Find where the given text appears and provide that cell's center as (x, y) coordinate. 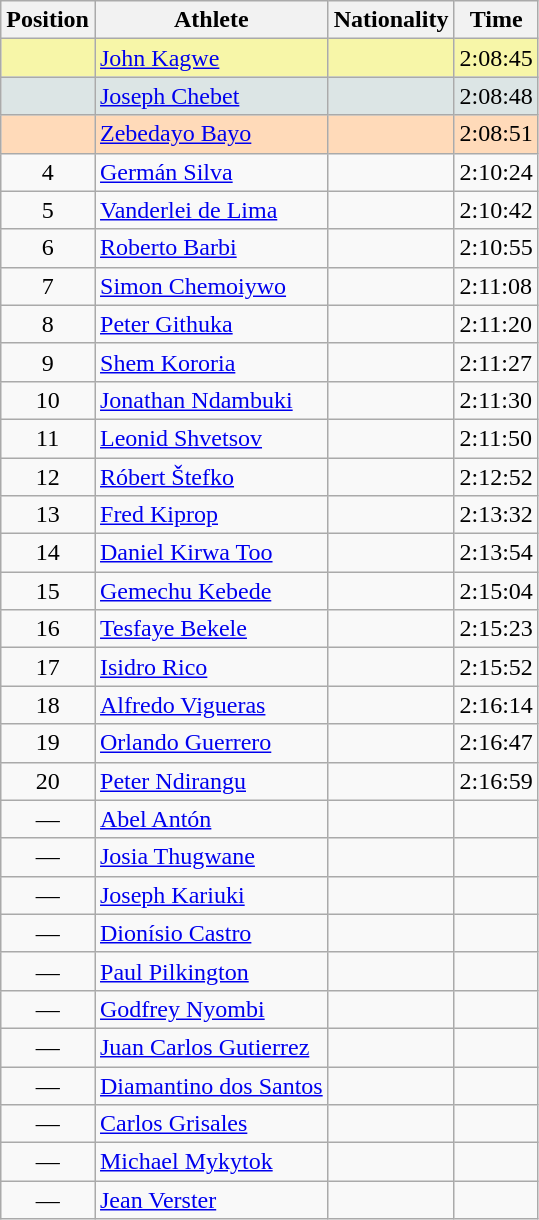
18 (48, 705)
Position (48, 20)
Peter Ndirangu (211, 781)
12 (48, 477)
Carlos Grisales (211, 1124)
Time (496, 20)
2:15:23 (496, 629)
Joseph Chebet (211, 96)
Leonid Shvetsov (211, 438)
2:11:50 (496, 438)
Jean Verster (211, 1200)
Fred Kiprop (211, 515)
Athlete (211, 20)
14 (48, 553)
16 (48, 629)
Gemechu Kebede (211, 591)
Paul Pilkington (211, 971)
2:11:08 (496, 286)
Isidro Rico (211, 667)
2:13:32 (496, 515)
2:08:48 (496, 96)
20 (48, 781)
Germán Silva (211, 172)
Godfrey Nyombi (211, 1009)
John Kagwe (211, 58)
4 (48, 172)
11 (48, 438)
Abel Antón (211, 819)
Peter Githuka (211, 324)
2:15:04 (496, 591)
17 (48, 667)
2:11:30 (496, 400)
Joseph Kariuki (211, 895)
13 (48, 515)
Michael Mykytok (211, 1162)
8 (48, 324)
Juan Carlos Gutierrez (211, 1047)
2:13:54 (496, 553)
9 (48, 362)
2:11:27 (496, 362)
Josia Thugwane (211, 857)
Daniel Kirwa Too (211, 553)
6 (48, 248)
Orlando Guerrero (211, 743)
2:10:24 (496, 172)
7 (48, 286)
2:10:55 (496, 248)
Roberto Barbi (211, 248)
19 (48, 743)
Jonathan Ndambuki (211, 400)
Alfredo Vigueras (211, 705)
2:16:47 (496, 743)
5 (48, 210)
Shem Kororia (211, 362)
Dionísio Castro (211, 933)
Simon Chemoiywo (211, 286)
Nationality (391, 20)
2:11:20 (496, 324)
Vanderlei de Lima (211, 210)
Diamantino dos Santos (211, 1085)
Tesfaye Bekele (211, 629)
15 (48, 591)
2:16:59 (496, 781)
2:16:14 (496, 705)
Róbert Štefko (211, 477)
10 (48, 400)
Zebedayo Bayo (211, 134)
2:15:52 (496, 667)
2:10:42 (496, 210)
2:08:51 (496, 134)
2:08:45 (496, 58)
2:12:52 (496, 477)
